Extract the (X, Y) coordinate from the center of the cell holding the provided text.  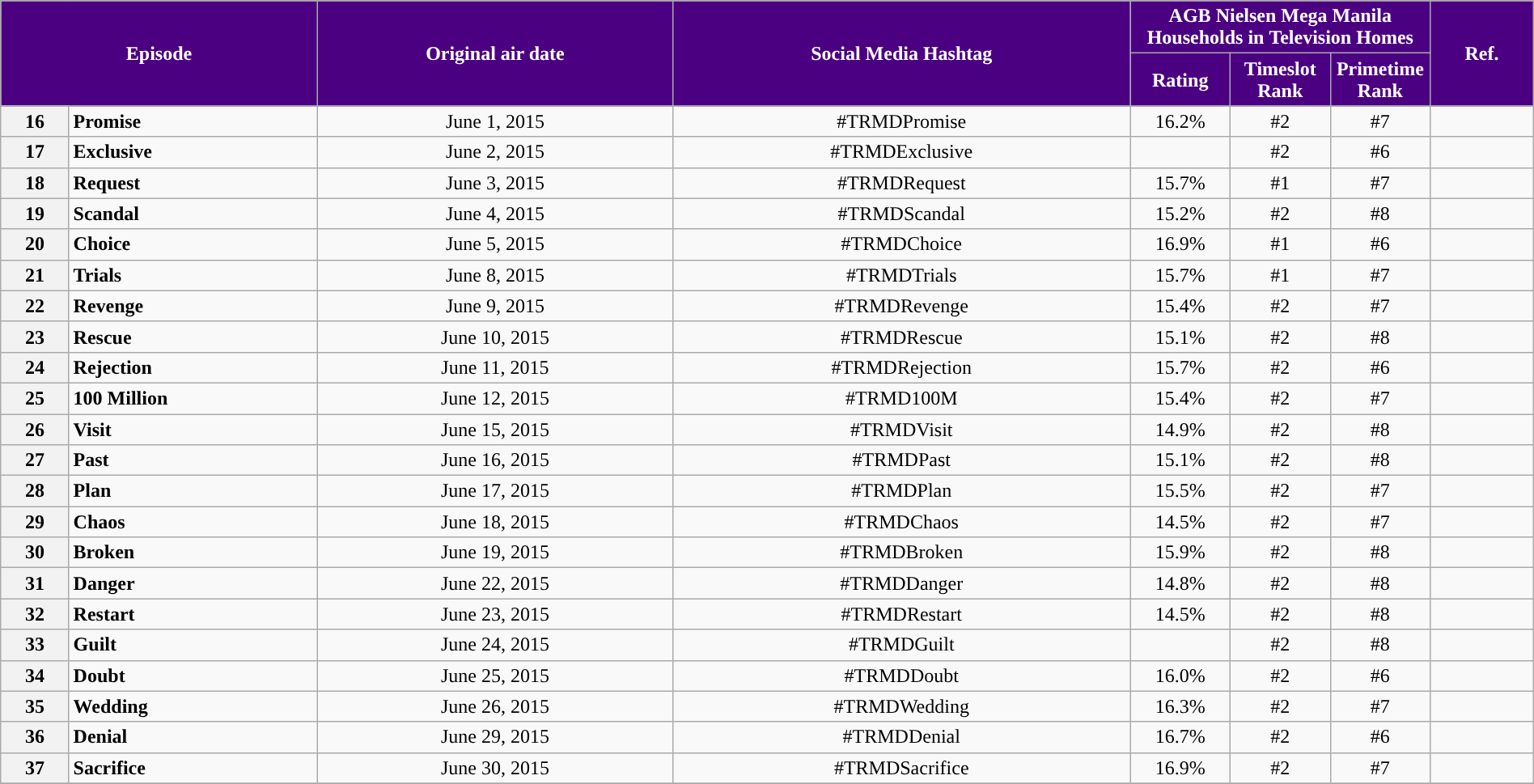
#TRMDRejection (901, 367)
June 24, 2015 (495, 645)
15.5% (1180, 491)
Rating (1180, 79)
15.9% (1180, 553)
June 17, 2015 (495, 491)
16.2% (1180, 121)
June 3, 2015 (495, 183)
#TRMDSacrifice (901, 768)
29 (35, 522)
AGB Nielsen Mega Manila Households in Television Homes (1280, 28)
37 (35, 768)
#TRMDRescue (901, 337)
22 (35, 306)
June 16, 2015 (495, 460)
Plan (193, 491)
June 29, 2015 (495, 737)
#TRMDDanger (901, 583)
14.9% (1180, 430)
Past (193, 460)
June 26, 2015 (495, 706)
#TRMDVisit (901, 430)
14.8% (1180, 583)
Request (193, 183)
#TRMDPast (901, 460)
June 23, 2015 (495, 614)
Restart (193, 614)
30 (35, 553)
June 5, 2015 (495, 244)
Episode (159, 53)
Sacrifice (193, 768)
June 18, 2015 (495, 522)
26 (35, 430)
25 (35, 398)
June 10, 2015 (495, 337)
17 (35, 152)
16.3% (1180, 706)
16.0% (1180, 676)
#TRMDGuilt (901, 645)
31 (35, 583)
35 (35, 706)
Denial (193, 737)
Broken (193, 553)
15.2% (1180, 214)
June 9, 2015 (495, 306)
#TRMDRevenge (901, 306)
Danger (193, 583)
#TRMDPlan (901, 491)
June 25, 2015 (495, 676)
#TRMDDenial (901, 737)
June 1, 2015 (495, 121)
#TRMDExclusive (901, 152)
18 (35, 183)
Revenge (193, 306)
Promise (193, 121)
20 (35, 244)
Rescue (193, 337)
#TRMDWedding (901, 706)
Original air date (495, 53)
#TRMDPromise (901, 121)
June 19, 2015 (495, 553)
June 11, 2015 (495, 367)
Rejection (193, 367)
23 (35, 337)
Ref. (1482, 53)
#TRMDDoubt (901, 676)
100 Million (193, 398)
Choice (193, 244)
27 (35, 460)
24 (35, 367)
34 (35, 676)
Scandal (193, 214)
21 (35, 275)
#TRMDRestart (901, 614)
Doubt (193, 676)
36 (35, 737)
16 (35, 121)
Wedding (193, 706)
Guilt (193, 645)
32 (35, 614)
June 30, 2015 (495, 768)
#TRMDScandal (901, 214)
June 8, 2015 (495, 275)
#TRMDChoice (901, 244)
June 22, 2015 (495, 583)
June 2, 2015 (495, 152)
June 4, 2015 (495, 214)
Chaos (193, 522)
33 (35, 645)
19 (35, 214)
Trials (193, 275)
#TRMD100M (901, 398)
June 12, 2015 (495, 398)
16.7% (1180, 737)
#TRMDChaos (901, 522)
Primetime Rank (1380, 79)
#TRMDRequest (901, 183)
June 15, 2015 (495, 430)
28 (35, 491)
Timeslot Rank (1281, 79)
#TRMDTrials (901, 275)
Exclusive (193, 152)
#TRMDBroken (901, 553)
Social Media Hashtag (901, 53)
Visit (193, 430)
